Determine the (X, Y) coordinate at the center of the cell enclosing the given text.  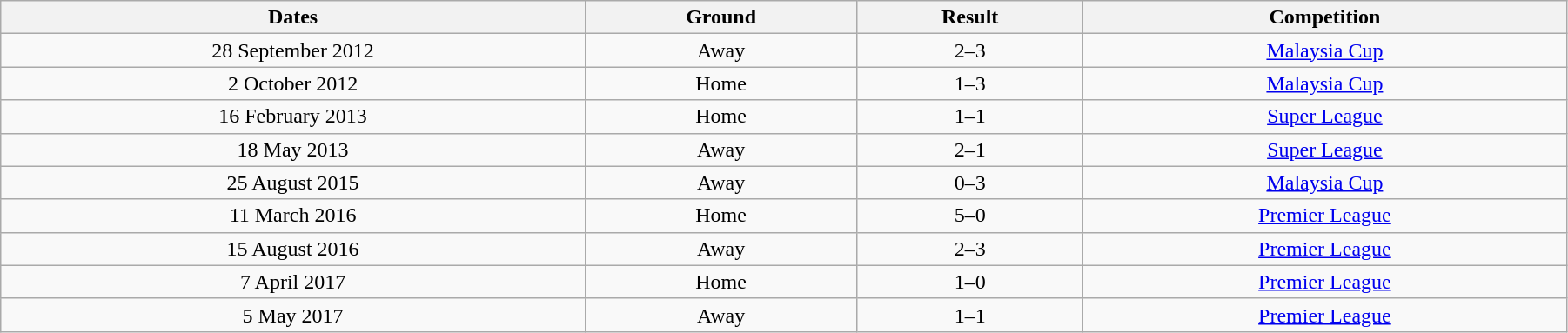
7 April 2017 (293, 282)
5–0 (970, 216)
Ground (720, 17)
Competition (1324, 17)
1–3 (970, 83)
25 August 2015 (293, 183)
Result (970, 17)
28 September 2012 (293, 50)
2–1 (970, 150)
16 February 2013 (293, 117)
11 March 2016 (293, 216)
15 August 2016 (293, 249)
0–3 (970, 183)
5 May 2017 (293, 315)
Dates (293, 17)
2 October 2012 (293, 83)
1–0 (970, 282)
18 May 2013 (293, 150)
